Capture the cell that displays the provided text and extract its (x, y) central coordinate. 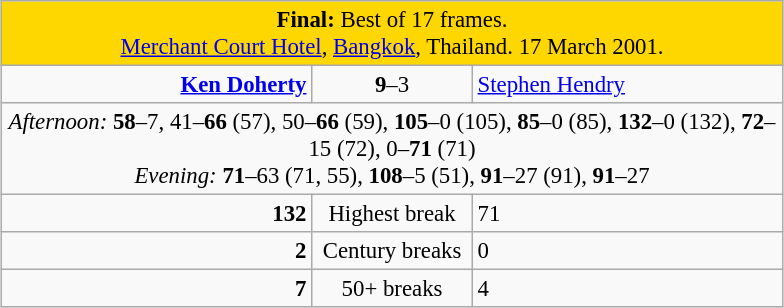
0 (628, 251)
Highest break (392, 214)
50+ breaks (392, 289)
132 (156, 214)
4 (628, 289)
2 (156, 251)
Stephen Hendry (628, 85)
71 (628, 214)
Final: Best of 17 frames.Merchant Court Hotel, Bangkok, Thailand. 17 March 2001. (392, 34)
Ken Doherty (156, 85)
Century breaks (392, 251)
7 (156, 289)
9–3 (392, 85)
